Return the [x, y] coordinate for the center point of the cell that contains the specified text.  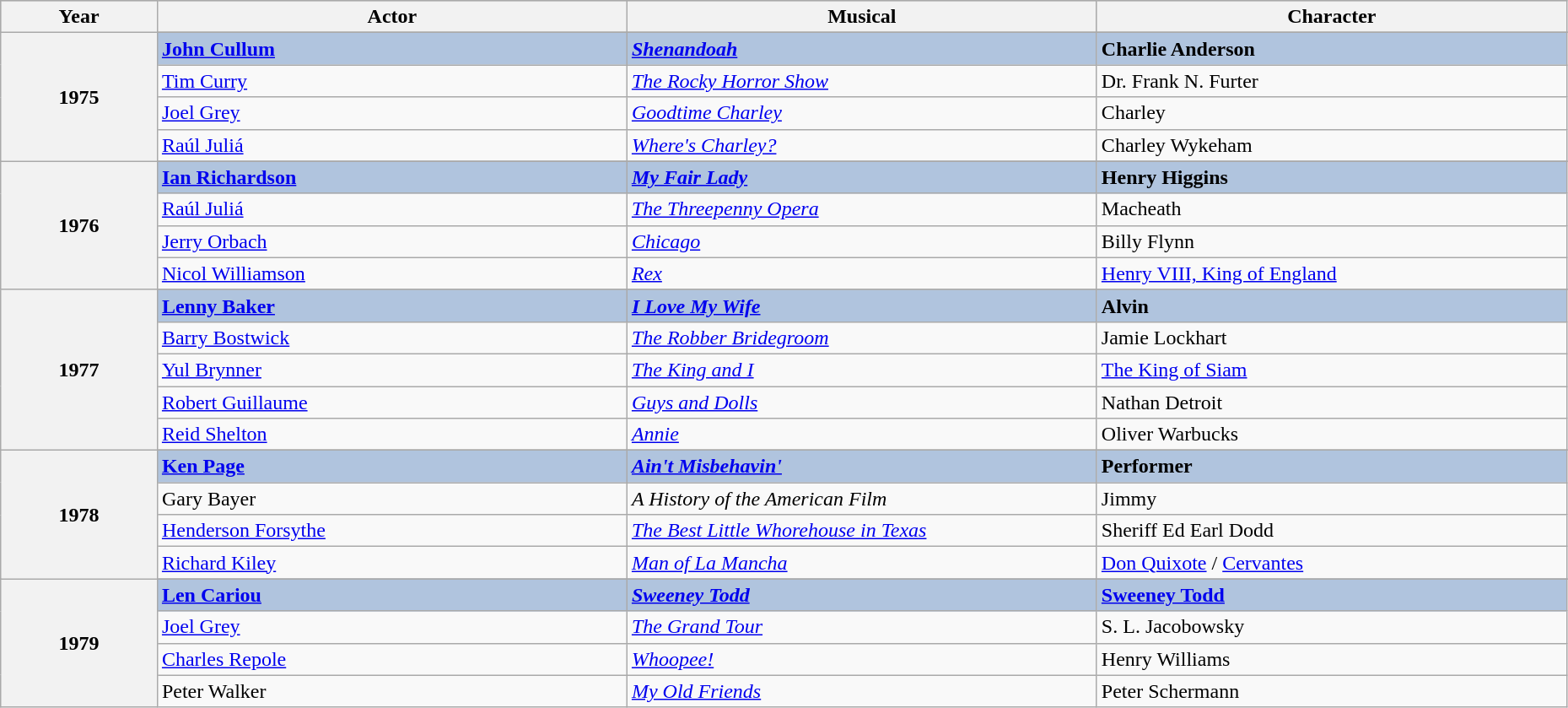
Jimmy [1331, 499]
Len Cariou [391, 595]
The Robber Bridegroom [862, 338]
Character [1331, 17]
Ain't Misbehavin' [862, 467]
Peter Walker [391, 691]
1977 [79, 370]
Billy Flynn [1331, 241]
Henry Higgins [1331, 177]
Guys and Dolls [862, 403]
Annie [862, 435]
Gary Bayer [391, 499]
Whoopee! [862, 659]
Where's Charley? [862, 145]
Oliver Warbucks [1331, 435]
Charley Wykeham [1331, 145]
Charlie Anderson [1331, 49]
The Threepenny Opera [862, 209]
Nathan Detroit [1331, 403]
The Grand Tour [862, 627]
Nicol Williamson [391, 273]
Jamie Lockhart [1331, 338]
Lenny Baker [391, 305]
I Love My Wife [862, 305]
Henderson Forsythe [391, 531]
1975 [79, 97]
Peter Schermann [1331, 691]
1978 [79, 515]
A History of the American Film [862, 499]
Tim Curry [391, 81]
Dr. Frank N. Furter [1331, 81]
Henry VIII, King of England [1331, 273]
The King and I [862, 370]
Sheriff Ed Earl Dodd [1331, 531]
Jerry Orbach [391, 241]
Ian Richardson [391, 177]
My Old Friends [862, 691]
Charles Repole [391, 659]
The Best Little Whorehouse in Texas [862, 531]
Barry Bostwick [391, 338]
Rex [862, 273]
The Rocky Horror Show [862, 81]
John Cullum [391, 49]
The King of Siam [1331, 370]
1979 [79, 643]
1976 [79, 225]
Robert Guillaume [391, 403]
My Fair Lady [862, 177]
Henry Williams [1331, 659]
Man of La Mancha [862, 563]
Actor [391, 17]
Alvin [1331, 305]
Charley [1331, 113]
Richard Kiley [391, 563]
Reid Shelton [391, 435]
Don Quixote / Cervantes [1331, 563]
Goodtime Charley [862, 113]
Performer [1331, 467]
Chicago [862, 241]
Ken Page [391, 467]
Yul Brynner [391, 370]
Macheath [1331, 209]
Year [79, 17]
Shenandoah [862, 49]
Musical [862, 17]
S. L. Jacobowsky [1331, 627]
